Pinpoint the cell where the given text exists, returning its [X, Y] midpoint coordinate. 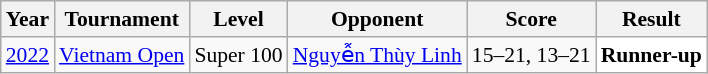
Super 100 [238, 55]
Tournament [122, 19]
Score [532, 19]
2022 [28, 55]
15–21, 13–21 [532, 55]
Year [28, 19]
Vietnam Open [122, 55]
Runner-up [652, 55]
Opponent [378, 19]
Result [652, 19]
Nguyễn Thùy Linh [378, 55]
Level [238, 19]
